Extract the [x, y] coordinate from the center of the cell holding the provided text.  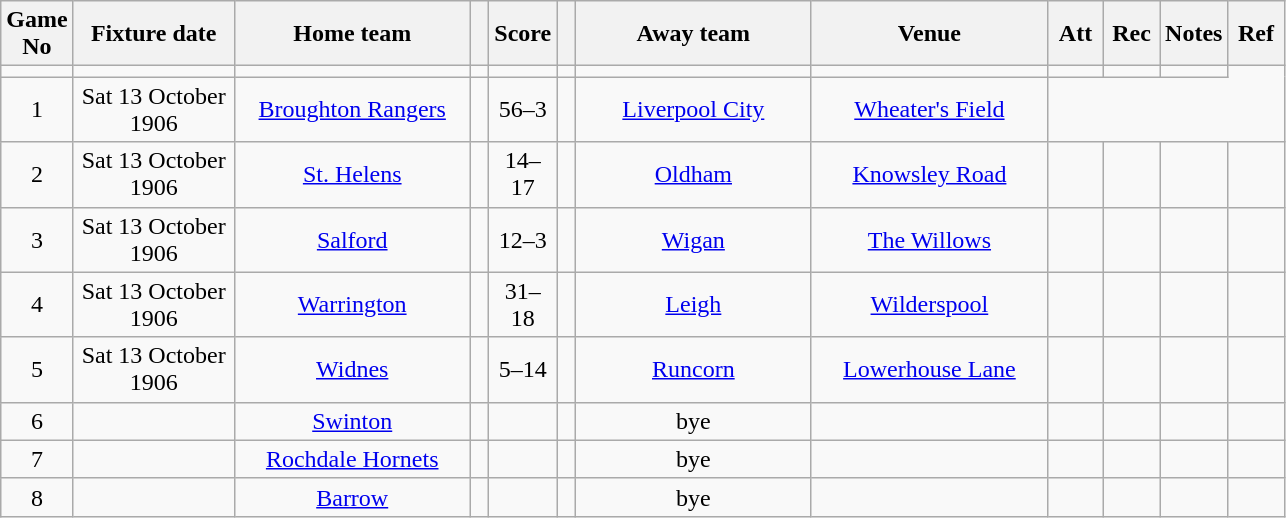
3 [37, 240]
Fixture date [154, 34]
Score [523, 34]
14–17 [523, 174]
Wigan [693, 240]
Salford [352, 240]
Knowsley Road [929, 174]
Away team [693, 34]
Notes [1194, 34]
Att [1075, 34]
Rec [1132, 34]
Swinton [352, 421]
Leigh [693, 304]
4 [37, 304]
8 [37, 497]
Barrow [352, 497]
Wheater's Field [929, 110]
Widnes [352, 370]
Broughton Rangers [352, 110]
Wilderspool [929, 304]
Liverpool City [693, 110]
Ref [1256, 34]
Rochdale Hornets [352, 459]
Venue [929, 34]
6 [37, 421]
1 [37, 110]
5–14 [523, 370]
Warrington [352, 304]
12–3 [523, 240]
2 [37, 174]
56–3 [523, 110]
Game No [37, 34]
Runcorn [693, 370]
7 [37, 459]
The Willows [929, 240]
Home team [352, 34]
Oldham [693, 174]
Lowerhouse Lane [929, 370]
5 [37, 370]
31–18 [523, 304]
St. Helens [352, 174]
